Return [x, y] of the center of cell containing provided text 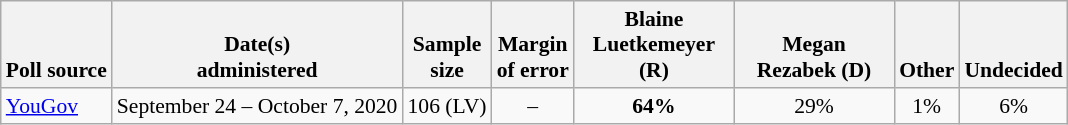
1% [926, 106]
Date(s)administered [258, 44]
September 24 – October 7, 2020 [258, 106]
29% [814, 106]
Samplesize [446, 44]
– [533, 106]
64% [654, 106]
YouGov [56, 106]
BlaineLuetkemeyer (R) [654, 44]
106 (LV) [446, 106]
Poll source [56, 44]
Other [926, 44]
6% [1013, 106]
Undecided [1013, 44]
MeganRezabek (D) [814, 44]
Marginof error [533, 44]
